Identify which cell holds the provided text, then report its [X, Y] central coordinate. 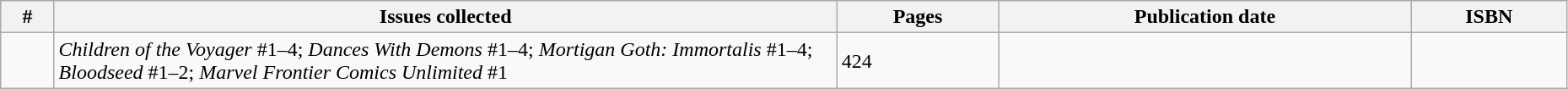
Children of the Voyager #1–4; Dances With Demons #1–4; Mortigan Goth: Immortalis #1–4; Bloodseed #1–2; Marvel Frontier Comics Unlimited #1 [445, 61]
Issues collected [445, 17]
424 [918, 61]
Pages [918, 17]
# [27, 17]
Publication date [1205, 17]
ISBN [1489, 17]
